Detect which cell encompasses the target text, then output its (X, Y) center coordinate. 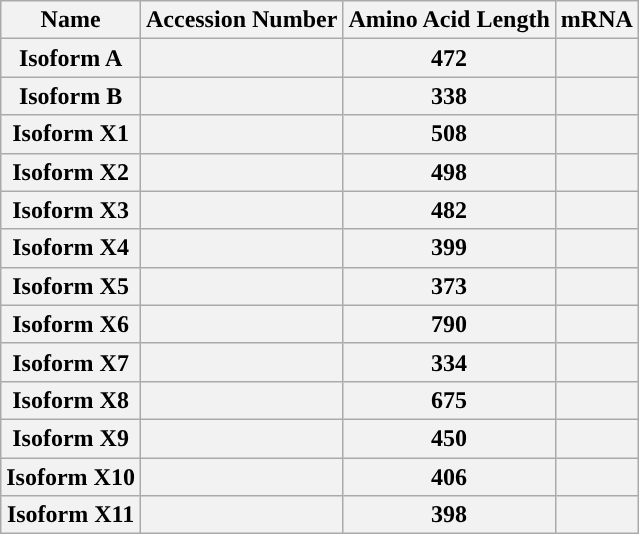
Amino Acid Length (449, 20)
Isoform X6 (71, 324)
508 (449, 134)
Isoform B (71, 96)
790 (449, 324)
Isoform X1 (71, 134)
Isoform X10 (71, 477)
Isoform X9 (71, 438)
Isoform X4 (71, 248)
406 (449, 477)
Isoform X11 (71, 515)
mRNA (596, 20)
498 (449, 172)
Accession Number (241, 20)
334 (449, 362)
472 (449, 58)
Name (71, 20)
Isoform X3 (71, 210)
398 (449, 515)
675 (449, 400)
Isoform A (71, 58)
338 (449, 96)
399 (449, 248)
373 (449, 286)
482 (449, 210)
Isoform X7 (71, 362)
Isoform X2 (71, 172)
Isoform X8 (71, 400)
450 (449, 438)
Isoform X5 (71, 286)
